Return (X, Y) of the center of cell containing provided text 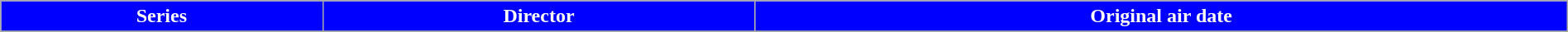
Series (162, 16)
Original air date (1161, 16)
Director (539, 16)
